Scan for the cell matching the given text and deliver its (x, y) coordinate at center. 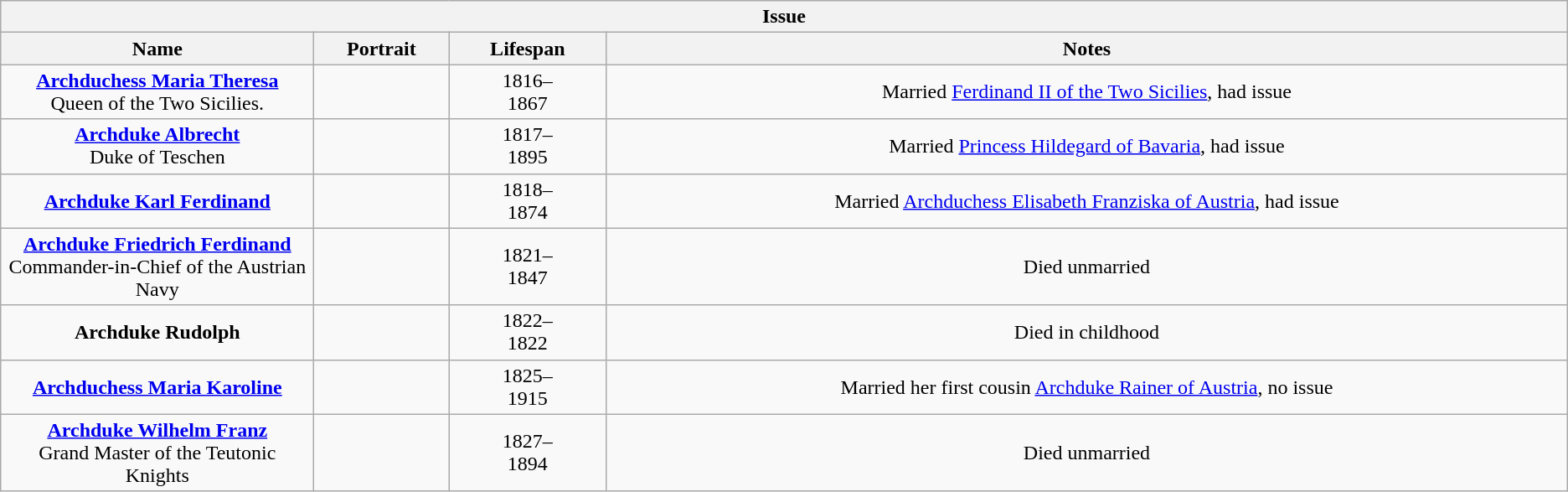
1817–1895 (528, 146)
Archduchess Maria TheresaQueen of the Two Sicilies. (157, 92)
Died in childhood (1087, 332)
Archduke Karl Ferdinand (157, 201)
Married her first cousin Archduke Rainer of Austria, no issue (1087, 387)
Archduchess Maria Karoline (157, 387)
Issue (784, 17)
Archduke AlbrechtDuke of Teschen (157, 146)
1821–1847 (528, 267)
Portrait (382, 49)
Lifespan (528, 49)
Archduke Friedrich FerdinandCommander-in-Chief of the Austrian Navy (157, 267)
1825–1915 (528, 387)
Married Archduchess Elisabeth Franziska of Austria, had issue (1087, 201)
Married Ferdinand II of the Two Sicilies, had issue (1087, 92)
Archduke Rudolph (157, 332)
Married Princess Hildegard of Bavaria, had issue (1087, 146)
1818– 1874 (528, 201)
Archduke Wilhelm FranzGrand Master of the Teutonic Knights (157, 453)
Name (157, 49)
1816–1867 (528, 92)
1827–1894 (528, 453)
Notes (1087, 49)
1822–1822 (528, 332)
